For the text-containing cell, return its midpoint in (X, Y) coordinate format. 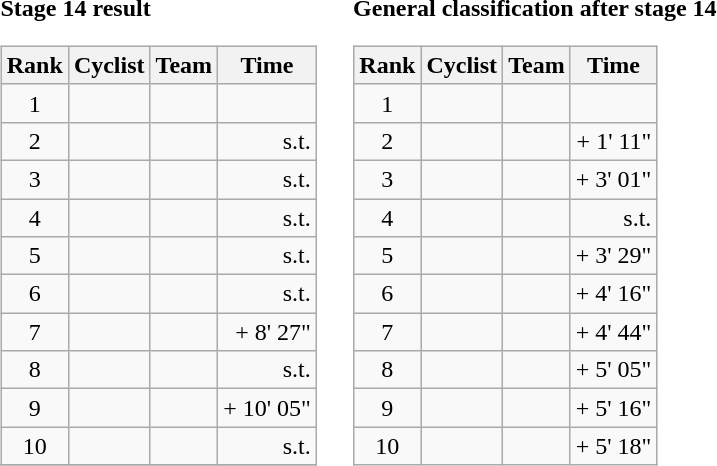
+ 4' 16" (614, 294)
+ 1' 11" (614, 141)
+ 5' 16" (614, 408)
+ 10' 05" (268, 408)
+ 5' 05" (614, 370)
+ 5' 18" (614, 446)
+ 3' 29" (614, 256)
+ 4' 44" (614, 332)
+ 3' 01" (614, 179)
+ 8' 27" (268, 332)
